Provide the [X, Y] coordinate of the cell's center where the given text is located.  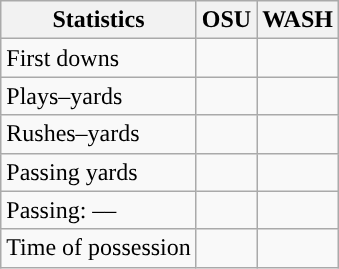
WASH [298, 20]
Passing: –– [99, 210]
Passing yards [99, 172]
Plays–yards [99, 96]
OSU [226, 20]
First downs [99, 58]
Time of possession [99, 248]
Statistics [99, 20]
Rushes–yards [99, 134]
